Return the [x, y] coordinate for the center point of the cell that contains the specified text.  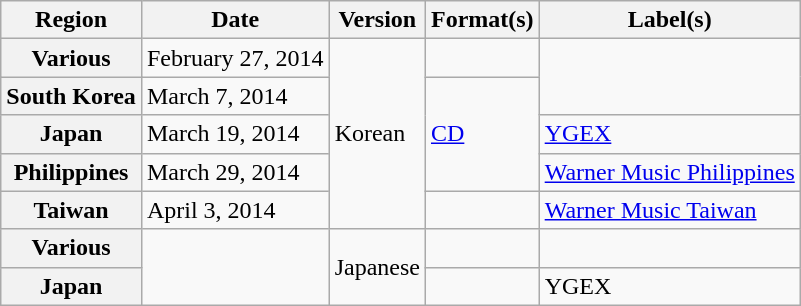
March 29, 2014 [235, 172]
South Korea [72, 96]
March 7, 2014 [235, 96]
Region [72, 20]
CD [482, 134]
Japanese [377, 267]
Korean [377, 134]
Version [377, 20]
Label(s) [670, 20]
Philippines [72, 172]
March 19, 2014 [235, 134]
Taiwan [72, 210]
April 3, 2014 [235, 210]
Date [235, 20]
Format(s) [482, 20]
Warner Music Philippines [670, 172]
Warner Music Taiwan [670, 210]
February 27, 2014 [235, 58]
